Return [x, y] of the center of cell containing provided text 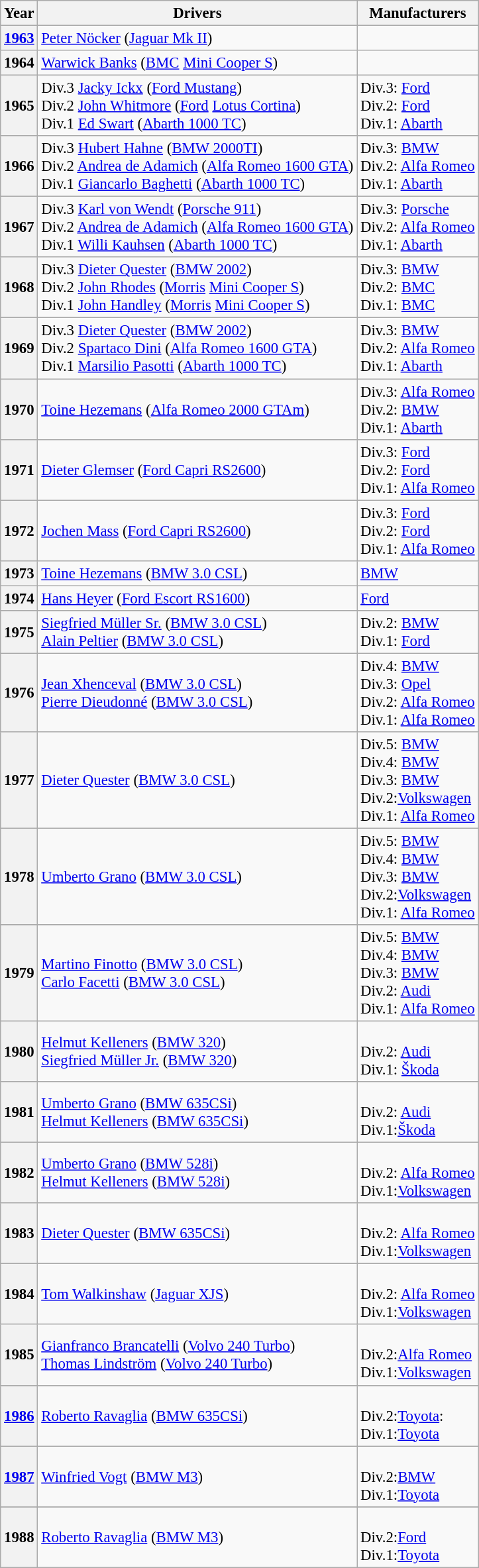
Div.4: BMWDiv.3: OpelDiv.2: Alfa RomeoDiv.1: Alfa Romeo [417, 693]
Div.3 Karl von Wendt (Porsche 911) Div.2 Andrea de Adamich (Alfa Romeo 1600 GTA) Div.1 Willi Kauhsen (Abarth 1000 TC) [197, 227]
1966 [19, 166]
1964 [19, 63]
Div.5: BMWDiv.4: BMWDiv.3: BMW Div.2:VolkswagenDiv.1: Alfa Romeo [417, 780]
Peter Nöcker (Jaguar Mk II) [197, 38]
Div.3 Hubert Hahne (BMW 2000TI)Div.2 Andrea de Adamich (Alfa Romeo 1600 GTA) Div.1 Giancarlo Baghetti (Abarth 1000 TC) [197, 166]
Div.3 Jacky Ickx (Ford Mustang)Div.2 John Whitmore (Ford Lotus Cortina) Div.1 Ed Swart (Abarth 1000 TC) [197, 106]
Div.3: FordDiv.2: FordDiv.1: Abarth [417, 106]
1987 [19, 1477]
1981 [19, 1112]
Umberto Grano (BMW 635CSi) Helmut Kelleners (BMW 635CSi) [197, 1112]
Gianfranco Brancatelli (Volvo 240 Turbo) Thomas Lindström (Volvo 240 Turbo) [197, 1355]
Drivers [197, 13]
Div.3: BMWDiv.2: BMCDiv.1: BMC [417, 287]
Div.2:Alfa RomeoDiv.1:Volkswagen [417, 1355]
1986 [19, 1416]
Jean Xhenceval (BMW 3.0 CSL) Pierre Dieudonné (BMW 3.0 CSL) [197, 693]
Roberto Ravaglia (BMW M3) [197, 1537]
Div.2:Toyota:Div.1:Toyota [417, 1416]
Toine Hezemans (BMW 3.0 CSL) [197, 573]
1983 [19, 1233]
1965 [19, 106]
1967 [19, 227]
1963 [19, 38]
Toine Hezemans (Alfa Romeo 2000 GTAm) [197, 409]
Div.5: BMWDiv.4: BMW Div.3: BMW Div.2:Volkswagen Div.1: Alfa Romeo [417, 876]
BMW [417, 573]
Ford [417, 598]
1985 [19, 1355]
Dieter Glemser (Ford Capri RS2600) [197, 470]
Div.2: AudiDiv.1:Škoda [417, 1112]
1973 [19, 573]
Umberto Grano (BMW 3.0 CSL) [197, 876]
1970 [19, 409]
1977 [19, 780]
Hans Heyer (Ford Escort RS1600) [197, 598]
Dieter Quester (BMW 635CSi) [197, 1233]
Dieter Quester (BMW 3.0 CSL) [197, 780]
Year [19, 13]
Div.3 Dieter Quester (BMW 2002) Div.2 Spartaco Dini (Alfa Romeo 1600 GTA) Div.1 Marsilio Pasotti (Abarth 1000 TC) [197, 348]
Tom Walkinshaw (Jaguar XJS) [197, 1294]
Div.3 Dieter Quester (BMW 2002) Div.2 John Rhodes (Morris Mini Cooper S) Div.1 John Handley (Morris Mini Cooper S) [197, 287]
Div.5: BMWDiv.4: BMWDiv.3: BMW Div.2: AudiDiv.1: Alfa Romeo [417, 973]
Jochen Mass (Ford Capri RS2600) [197, 531]
Warwick Banks (BMC Mini Cooper S) [197, 63]
Div.2:BMWDiv.1:Toyota [417, 1477]
1969 [19, 348]
Manufacturers [417, 13]
1976 [19, 693]
Roberto Ravaglia (BMW 635CSi) [197, 1416]
1982 [19, 1173]
Martino Finotto (BMW 3.0 CSL) Carlo Facetti (BMW 3.0 CSL) [197, 973]
Div.3: Alfa RomeoDiv.2: BMWDiv.1: Abarth [417, 409]
1984 [19, 1294]
1974 [19, 598]
1979 [19, 973]
Helmut Kelleners (BMW 320) Siegfried Müller Jr. (BMW 320) [197, 1052]
1971 [19, 470]
Siegfried Müller Sr. (BMW 3.0 CSL) Alain Peltier (BMW 3.0 CSL) [197, 632]
1988 [19, 1537]
1975 [19, 632]
1968 [19, 287]
Div.2: AudiDiv.1: Škoda [417, 1052]
1978 [19, 876]
Winfried Vogt (BMW M3) [197, 1477]
Div.2:FordDiv.1:Toyota [417, 1537]
Umberto Grano (BMW 528i) Helmut Kelleners (BMW 528i) [197, 1173]
Div.2: BMWDiv.1: Ford [417, 632]
1972 [19, 531]
1980 [19, 1052]
Div.3: PorscheDiv.2: Alfa RomeoDiv.1: Abarth [417, 227]
